Determine the (X, Y) coordinate at the center of the cell enclosing the given text.  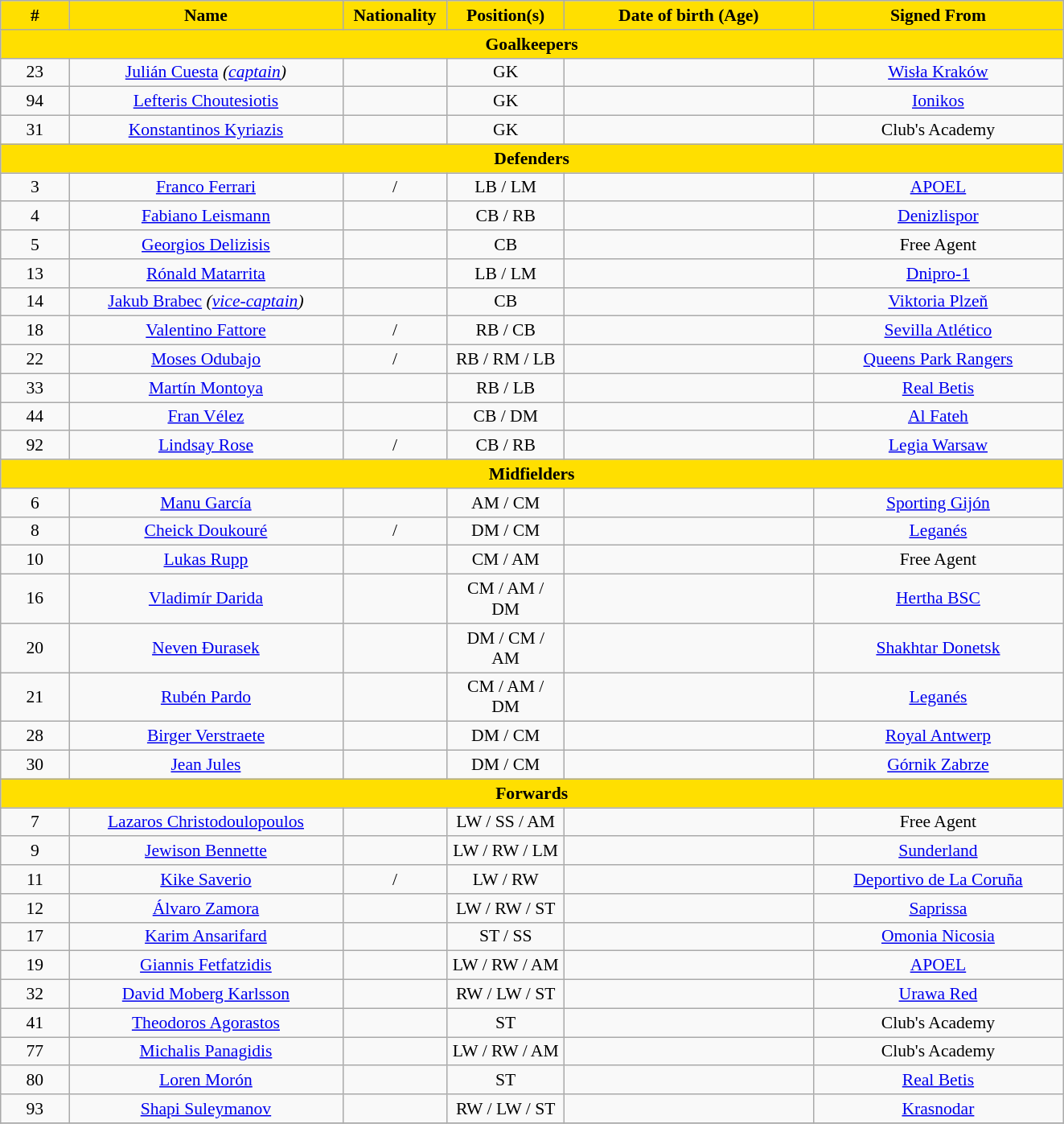
5 (35, 245)
44 (35, 417)
92 (35, 446)
Lefteris Choutesiotis (206, 101)
Manu García (206, 503)
Urawa Red (938, 994)
Álvaro Zamora (206, 908)
Denizlispor (938, 216)
94 (35, 101)
Cheick Doukouré (206, 531)
3 (35, 187)
Giannis Fetfatzidis (206, 965)
Michalis Panagidis (206, 1052)
Sevilla Atlético (938, 331)
Rónald Matarrita (206, 274)
RB / CB (505, 331)
Deportivo de La Coruña (938, 879)
17 (35, 937)
10 (35, 560)
Jewison Bennette (206, 851)
31 (35, 130)
Shakhtar Donetsk (938, 648)
Górnik Zabrze (938, 765)
LW / SS / AM (505, 822)
Theodoros Agorastos (206, 1023)
12 (35, 908)
Goalkeepers (532, 44)
Fran Vélez (206, 417)
Wisła Kraków (938, 72)
11 (35, 879)
Defenders (532, 159)
Lindsay Rose (206, 446)
Jean Jules (206, 765)
4 (35, 216)
Date of birth (Age) (688, 15)
RB / LB (505, 388)
Martín Montoya (206, 388)
23 (35, 72)
9 (35, 851)
77 (35, 1052)
Neven Đurasek (206, 648)
6 (35, 503)
Al Fateh (938, 417)
41 (35, 1023)
Forwards (532, 793)
DM / CM / AM (505, 648)
Sporting Gijón (938, 503)
CM / AM (505, 560)
21 (35, 697)
Queens Park Rangers (938, 360)
Royal Antwerp (938, 736)
8 (35, 531)
30 (35, 765)
Konstantinos Kyriazis (206, 130)
Lazaros Christodoulopoulos (206, 822)
Hertha BSC (938, 599)
Saprissa (938, 908)
Franco Ferrari (206, 187)
20 (35, 648)
Dnipro-1 (938, 274)
19 (35, 965)
LW / RW (505, 879)
Lukas Rupp (206, 560)
Krasnodar (938, 1109)
Midfielders (532, 474)
Omonia Nicosia (938, 937)
7 (35, 822)
Moses Odubajo (206, 360)
13 (35, 274)
Rubén Pardo (206, 697)
Valentino Fattore (206, 331)
93 (35, 1109)
18 (35, 331)
ST / SS (505, 937)
Nationality (395, 15)
32 (35, 994)
Position(s) (505, 15)
LW / RW / ST (505, 908)
AM / CM (505, 503)
Name (206, 15)
16 (35, 599)
LW / RW / LM (505, 851)
Shapi Suleymanov (206, 1109)
CB / DM (505, 417)
Georgios Delizisis (206, 245)
33 (35, 388)
Karim Ansarifard (206, 937)
80 (35, 1081)
Ionikos (938, 101)
Sunderland (938, 851)
RB / RM / LB (505, 360)
Vladimír Darida (206, 599)
Kike Saverio (206, 879)
14 (35, 302)
Loren Morón (206, 1081)
Julián Cuesta (captain) (206, 72)
Fabiano Leismann (206, 216)
Legia Warsaw (938, 446)
Birger Verstraete (206, 736)
Signed From (938, 15)
Viktoria Plzeň (938, 302)
28 (35, 736)
22 (35, 360)
# (35, 15)
David Moberg Karlsson (206, 994)
Jakub Brabec (vice-captain) (206, 302)
